Output the [x, y] coordinate of the center of the cell containing the given text.  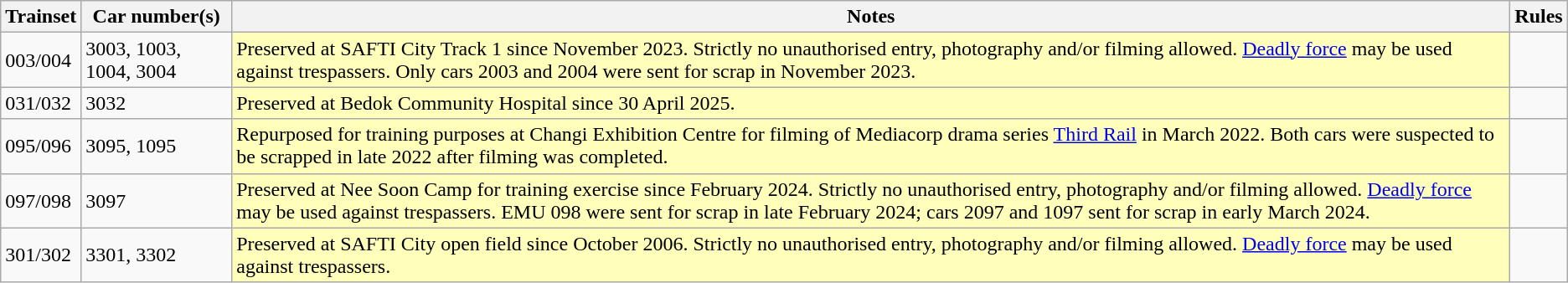
095/096 [41, 146]
3032 [157, 103]
003/004 [41, 60]
Rules [1539, 17]
3095, 1095 [157, 146]
Trainset [41, 17]
Notes [871, 17]
Preserved at Bedok Community Hospital since 30 April 2025. [871, 103]
3003, 1003, 1004, 3004 [157, 60]
3097 [157, 201]
Car number(s) [157, 17]
3301, 3302 [157, 255]
097/098 [41, 201]
301/302 [41, 255]
031/032 [41, 103]
